Identify which cell holds the provided text, then report its [X, Y] central coordinate. 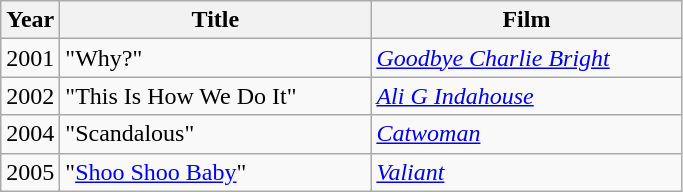
2001 [30, 58]
2002 [30, 96]
Year [30, 20]
2005 [30, 172]
"Why?" [216, 58]
Valiant [526, 172]
Title [216, 20]
2004 [30, 134]
"Shoo Shoo Baby" [216, 172]
"Scandalous" [216, 134]
Film [526, 20]
Catwoman [526, 134]
"This Is How We Do It" [216, 96]
Goodbye Charlie Bright [526, 58]
Ali G Indahouse [526, 96]
